Locate the cell with the specified text and output its [X, Y] center coordinate. 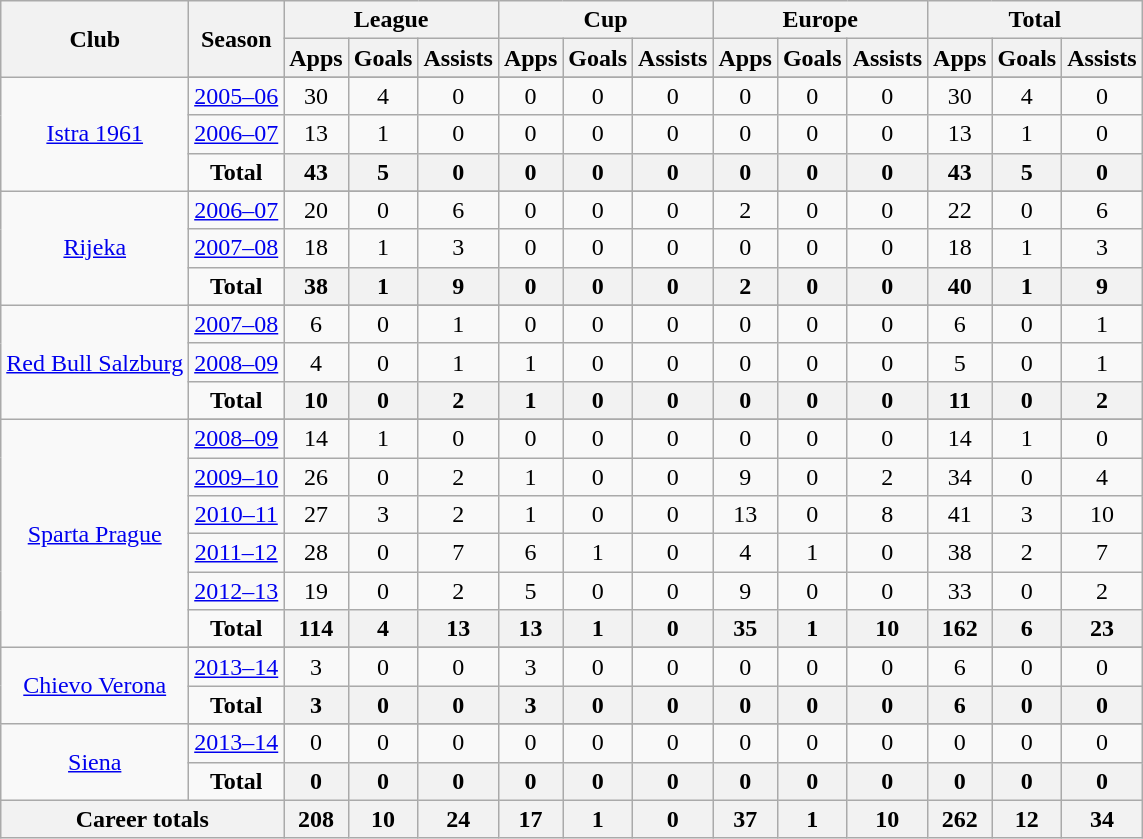
20 [316, 210]
Istra 1961 [95, 134]
Chievo Verona [95, 686]
Rijeka [95, 248]
Sparta Prague [95, 533]
37 [745, 819]
262 [960, 819]
35 [745, 629]
Siena [95, 762]
40 [960, 286]
11 [960, 400]
162 [960, 629]
Club [95, 39]
2009–10 [236, 477]
2005–06 [236, 96]
33 [960, 591]
2011–12 [236, 553]
League [392, 20]
22 [960, 210]
208 [316, 819]
23 [1102, 629]
2010–11 [236, 515]
Red Bull Salzburg [95, 362]
Cup [606, 20]
Season [236, 39]
19 [316, 591]
41 [960, 515]
Europe [820, 20]
24 [458, 819]
12 [1027, 819]
26 [316, 477]
2012–13 [236, 591]
27 [316, 515]
17 [530, 819]
114 [316, 629]
8 [887, 515]
Career totals [142, 819]
28 [316, 553]
